Search for the cell housing the specified text and yield its (X, Y) center coordinate. 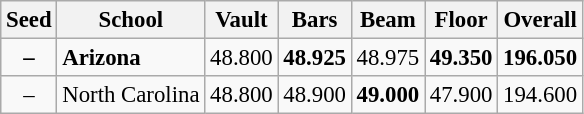
194.600 (540, 95)
48.925 (314, 58)
49.000 (388, 95)
Seed (29, 20)
Arizona (131, 58)
Floor (462, 20)
Bars (314, 20)
47.900 (462, 95)
North Carolina (131, 95)
48.975 (388, 58)
Overall (540, 20)
Beam (388, 20)
Vault (242, 20)
49.350 (462, 58)
48.900 (314, 95)
School (131, 20)
196.050 (540, 58)
